Locate the cell with the specified text and output its (x, y) center coordinate. 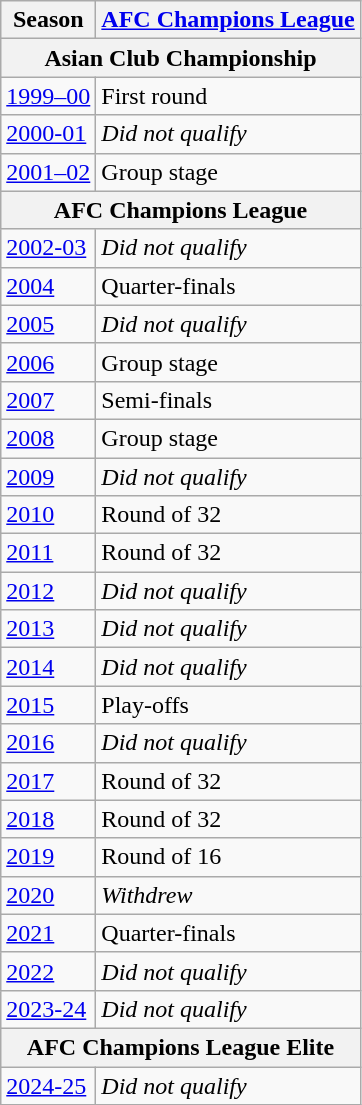
2009 (48, 477)
2001–02 (48, 172)
2021 (48, 933)
Season (48, 20)
Withdrew (228, 895)
2007 (48, 400)
2020 (48, 895)
2022 (48, 971)
2024-25 (48, 1085)
Round of 16 (228, 857)
Asian Club Championship (180, 58)
2002-03 (48, 248)
2014 (48, 667)
2004 (48, 286)
2023-24 (48, 1009)
First round (228, 96)
AFC Champions League Elite (180, 1047)
2018 (48, 819)
1999–00 (48, 96)
2005 (48, 324)
2008 (48, 438)
2015 (48, 705)
2011 (48, 553)
2006 (48, 362)
2010 (48, 515)
2017 (48, 781)
2012 (48, 591)
2016 (48, 743)
Play-offs (228, 705)
2000-01 (48, 134)
2019 (48, 857)
2013 (48, 629)
Semi-finals (228, 400)
